Find where the given text appears and provide that cell's center as (x, y) coordinate. 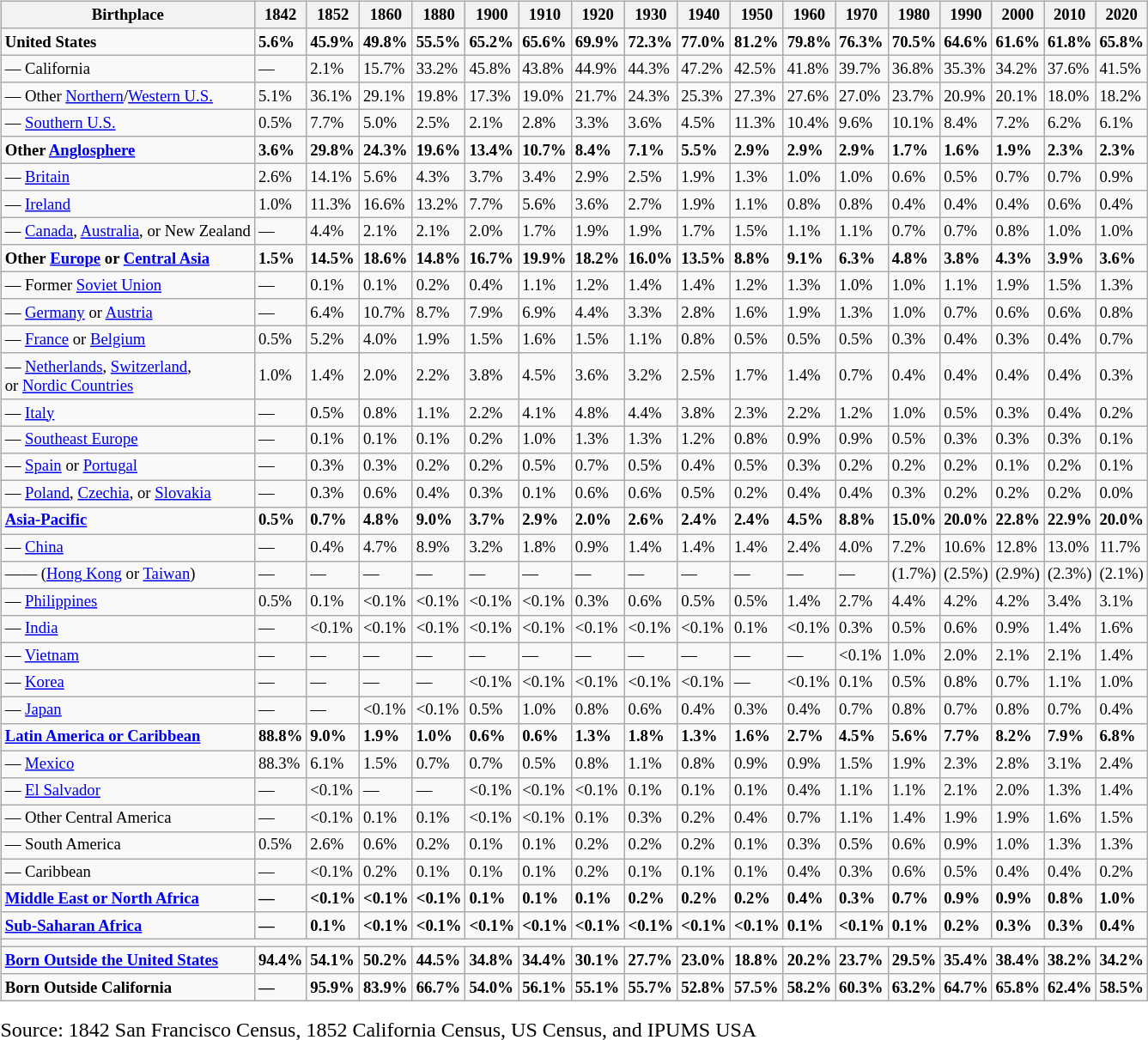
Sub-Saharan Africa (127, 926)
58.2% (809, 988)
19.8% (439, 96)
8.7% (439, 313)
45.9% (333, 41)
34.4% (545, 960)
69.9% (598, 41)
— Poland, Czechia, or Slovakia (127, 493)
5.1% (280, 96)
77.0% (704, 41)
1950 (757, 15)
Other Europe or Central Asia (127, 258)
20.1% (1017, 96)
1860 (386, 15)
70.5% (914, 41)
76.3% (862, 41)
13.4% (492, 149)
45.8% (492, 69)
16.0% (651, 258)
18.6% (386, 258)
21.7% (598, 96)
— France or Belgium (127, 338)
— Other Central America (127, 818)
72.3% (651, 41)
— Spain or Portugal (127, 467)
— South America (127, 845)
Asia-Pacific (127, 520)
55.5% (439, 41)
5.2% (333, 338)
6.3% (862, 258)
— Vietnam (127, 656)
10.6% (966, 548)
14.1% (333, 177)
22.9% (1070, 520)
—— (Hong Kong or Taiwan) (127, 575)
65.6% (545, 41)
(1.7%) (914, 575)
41.5% (1121, 69)
12.8% (1017, 548)
4.7% (386, 548)
— Former Soviet Union (127, 285)
57.5% (757, 988)
— Mexico (127, 764)
1940 (704, 15)
83.9% (386, 988)
5.5% (704, 149)
1852 (333, 15)
50.2% (386, 960)
27.7% (651, 960)
49.8% (386, 41)
52.8% (704, 988)
1970 (862, 15)
44.3% (651, 69)
41.8% (809, 69)
Middle East or North Africa (127, 898)
10.4% (809, 124)
— Britain (127, 177)
2000 (1017, 15)
15.7% (386, 69)
United States (127, 41)
1920 (598, 15)
27.0% (862, 96)
13.5% (704, 258)
19.0% (545, 96)
(2.1%) (1121, 575)
— Netherlands, Switzerland,or Nordic Countries (127, 376)
58.5% (1121, 988)
— El Salvador (127, 790)
19.9% (545, 258)
54.1% (333, 960)
10.1% (914, 124)
(2.5%) (966, 575)
54.0% (492, 988)
— Korea (127, 682)
2020 (1121, 15)
16.7% (492, 258)
— Japan (127, 709)
6.9% (545, 313)
Born Outside the United States (127, 960)
88.3% (280, 764)
13.0% (1070, 548)
66.7% (439, 988)
1930 (651, 15)
94.4% (280, 960)
1842 (280, 15)
6.2% (1070, 124)
18.8% (757, 960)
1980 (914, 15)
47.2% (704, 69)
60.3% (862, 988)
13.2% (439, 204)
4.1% (545, 412)
35.3% (966, 69)
1990 (966, 15)
43.8% (545, 69)
17.3% (492, 96)
25.3% (704, 96)
16.6% (386, 204)
0.0% (1121, 493)
— Philippines (127, 601)
9.1% (809, 258)
1960 (809, 15)
29.8% (333, 149)
Latin America or Caribbean (127, 737)
Birthplace (127, 15)
81.2% (757, 41)
22.8% (1017, 520)
11.7% (1121, 548)
6.4% (333, 313)
1910 (545, 15)
39.7% (862, 69)
64.6% (966, 41)
88.8% (280, 737)
5.0% (386, 124)
65.2% (492, 41)
20.2% (809, 960)
37.6% (1070, 69)
(2.9%) (1017, 575)
20.9% (966, 96)
35.4% (966, 960)
30.1% (598, 960)
8.9% (439, 548)
Born Outside California (127, 988)
1900 (492, 15)
61.8% (1070, 41)
33.2% (439, 69)
18.0% (1070, 96)
1880 (439, 15)
27.3% (757, 96)
79.8% (809, 41)
7.1% (651, 149)
— Caribbean (127, 873)
62.4% (1070, 988)
38.2% (1070, 960)
36.1% (333, 96)
38.4% (1017, 960)
55.7% (651, 988)
29.1% (386, 96)
44.5% (439, 960)
6.8% (1121, 737)
15.0% (914, 520)
44.9% (598, 69)
— Germany or Austria (127, 313)
— Canada, Australia, or New Zealand (127, 232)
23.0% (704, 960)
55.1% (598, 988)
— California (127, 69)
19.6% (439, 149)
29.5% (914, 960)
14.5% (333, 258)
9.6% (862, 124)
— Southern U.S. (127, 124)
36.8% (914, 69)
— China (127, 548)
— Southeast Europe (127, 440)
— India (127, 629)
42.5% (757, 69)
— Italy (127, 412)
2010 (1070, 15)
64.7% (966, 988)
34.8% (492, 960)
61.6% (1017, 41)
14.8% (439, 258)
95.9% (333, 988)
— Ireland (127, 204)
27.6% (809, 96)
63.2% (914, 988)
(2.3%) (1070, 575)
56.1% (545, 988)
— Other Northern/Western U.S. (127, 96)
8.2% (1017, 737)
3.9% (1070, 258)
Other Anglosphere (127, 149)
